Return (x, y) of the center of cell containing provided text 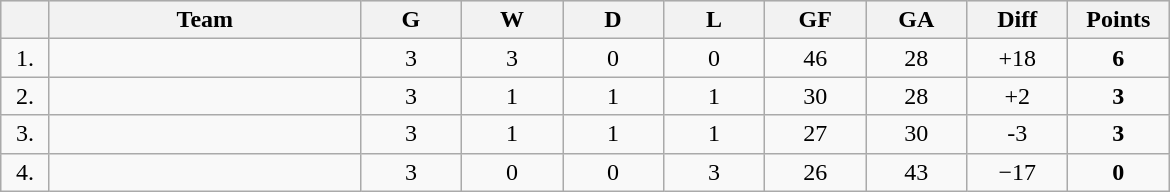
43 (916, 172)
+2 (1018, 96)
−17 (1018, 172)
G (410, 20)
46 (816, 58)
Diff (1018, 20)
3. (26, 134)
27 (816, 134)
W (512, 20)
2. (26, 96)
GF (816, 20)
GA (916, 20)
4. (26, 172)
Points (1118, 20)
6 (1118, 58)
Team (204, 20)
26 (816, 172)
D (612, 20)
1. (26, 58)
L (714, 20)
+18 (1018, 58)
-3 (1018, 134)
